From the cell containing the given text, extract its center point as [x, y] coordinate. 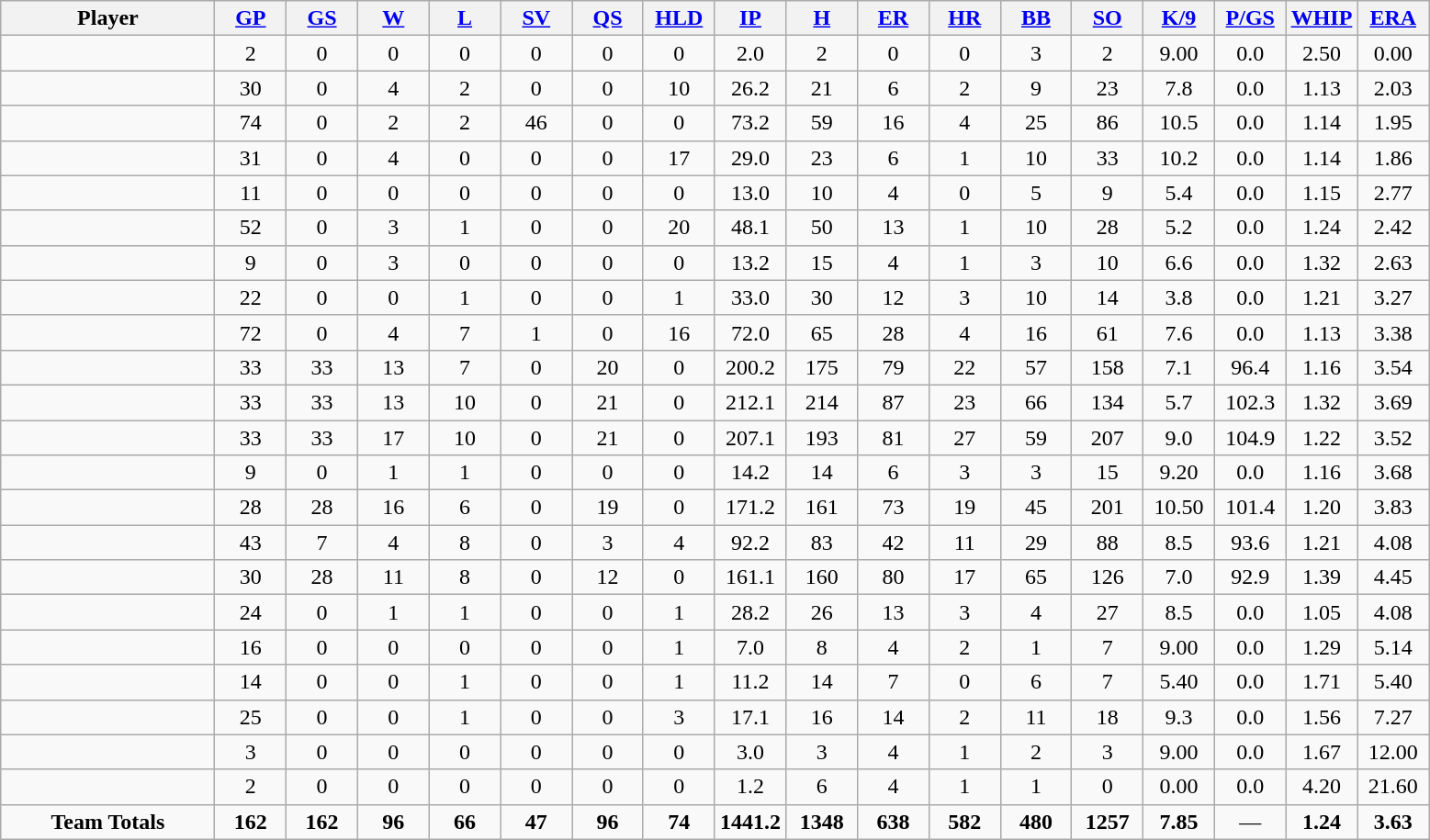
P/GS [1250, 18]
1.39 [1322, 577]
2.0 [750, 53]
3.54 [1393, 367]
33.0 [750, 297]
W [393, 18]
3.8 [1179, 297]
72 [251, 332]
73 [894, 508]
QS [608, 18]
28.2 [750, 612]
26.2 [750, 88]
158 [1108, 367]
5.4 [1179, 193]
43 [251, 543]
4.45 [1393, 577]
17.1 [750, 717]
SV [536, 18]
5.14 [1393, 647]
101.4 [1250, 508]
1.05 [1322, 612]
13.0 [750, 193]
3.69 [1393, 402]
SO [1108, 18]
5.7 [1179, 402]
47 [536, 822]
161.1 [750, 577]
1.2 [750, 787]
3.0 [750, 752]
3.68 [1393, 473]
207.1 [750, 438]
13.2 [750, 263]
104.9 [1250, 438]
86 [1108, 123]
6.6 [1179, 263]
2.03 [1393, 88]
96.4 [1250, 367]
2.63 [1393, 263]
200.2 [750, 367]
Team Totals [108, 822]
160 [822, 577]
1.20 [1322, 508]
9.20 [1179, 473]
ER [894, 18]
HR [964, 18]
12.00 [1393, 752]
42 [894, 543]
11.2 [750, 682]
1441.2 [750, 822]
1348 [822, 822]
57 [1036, 367]
IP [750, 18]
5 [1036, 193]
1.22 [1322, 438]
10.2 [1179, 158]
93.6 [1250, 543]
3.52 [1393, 438]
45 [1036, 508]
3.63 [1393, 822]
WHIP [1322, 18]
ERA [1393, 18]
81 [894, 438]
Player [108, 18]
3.27 [1393, 297]
582 [964, 822]
7.8 [1179, 88]
1.95 [1393, 123]
193 [822, 438]
9.3 [1179, 717]
87 [894, 402]
88 [1108, 543]
14.2 [750, 473]
1.56 [1322, 717]
GP [251, 18]
31 [251, 158]
21.60 [1393, 787]
29 [1036, 543]
175 [822, 367]
207 [1108, 438]
9.0 [1179, 438]
K/9 [1179, 18]
50 [822, 228]
214 [822, 402]
92.2 [750, 543]
1.15 [1322, 193]
126 [1108, 577]
BB [1036, 18]
72.0 [750, 332]
H [822, 18]
52 [251, 228]
5.2 [1179, 228]
171.2 [750, 508]
GS [322, 18]
134 [1108, 402]
480 [1036, 822]
201 [1108, 508]
7.1 [1179, 367]
24 [251, 612]
102.3 [1250, 402]
161 [822, 508]
1.86 [1393, 158]
— [1250, 822]
HLD [679, 18]
2.50 [1322, 53]
10.5 [1179, 123]
61 [1108, 332]
29.0 [750, 158]
1.29 [1322, 647]
10.50 [1179, 508]
2.77 [1393, 193]
638 [894, 822]
7.85 [1179, 822]
18 [1108, 717]
3.38 [1393, 332]
80 [894, 577]
7.6 [1179, 332]
L [465, 18]
79 [894, 367]
46 [536, 123]
4.20 [1322, 787]
48.1 [750, 228]
2.42 [1393, 228]
7.27 [1393, 717]
212.1 [750, 402]
1.67 [1322, 752]
26 [822, 612]
83 [822, 543]
92.9 [1250, 577]
1.71 [1322, 682]
1257 [1108, 822]
73.2 [750, 123]
3.83 [1393, 508]
